Provide the (X, Y) coordinate of the cell's center where the given text is located.  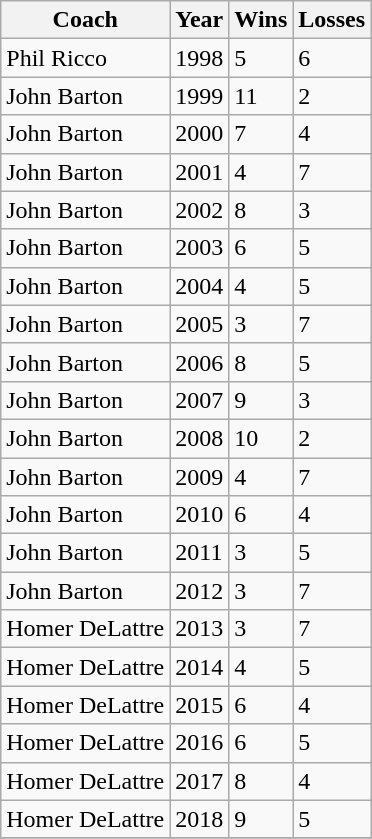
2011 (200, 553)
2000 (200, 134)
2006 (200, 362)
Coach (86, 20)
2016 (200, 743)
2008 (200, 438)
2014 (200, 667)
2009 (200, 477)
2017 (200, 781)
2005 (200, 324)
1999 (200, 96)
Wins (261, 20)
2003 (200, 248)
2007 (200, 400)
2012 (200, 591)
2010 (200, 515)
2002 (200, 210)
2013 (200, 629)
10 (261, 438)
Losses (332, 20)
2015 (200, 705)
2004 (200, 286)
2001 (200, 172)
11 (261, 96)
2018 (200, 819)
1998 (200, 58)
Year (200, 20)
Phil Ricco (86, 58)
